Extract the [x, y] coordinate from the center of the cell holding the provided text.  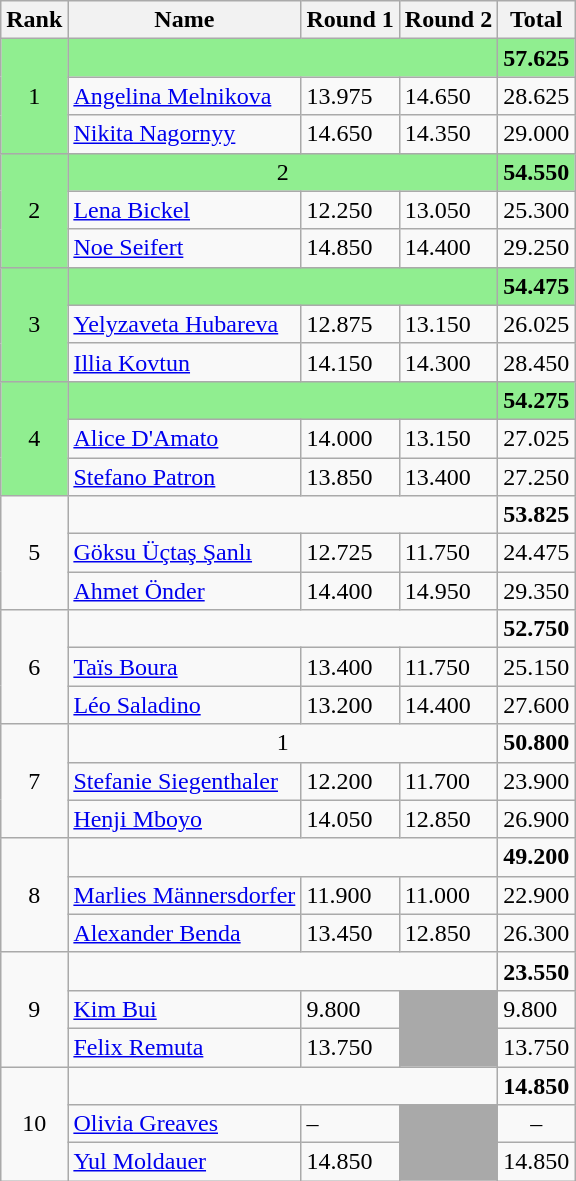
12.250 [350, 210]
27.250 [536, 477]
Stefano Patron [184, 477]
53.825 [536, 515]
27.600 [536, 705]
Stefanie Siegenthaler [184, 781]
54.550 [536, 172]
29.250 [536, 248]
25.300 [536, 210]
22.900 [536, 895]
7 [34, 781]
Yelyzaveta Hubareva [184, 324]
Marlies Männersdorfer [184, 895]
28.625 [536, 96]
Léo Saladino [184, 705]
Total [536, 20]
12.725 [350, 553]
Alice D'Amato [184, 438]
29.350 [536, 591]
Name [184, 20]
26.300 [536, 933]
52.750 [536, 629]
49.200 [536, 857]
14.150 [350, 362]
Round 2 [448, 20]
11.700 [448, 781]
13.850 [350, 477]
6 [34, 667]
9 [34, 1009]
Olivia Greaves [184, 1124]
25.150 [536, 667]
26.025 [536, 324]
29.000 [536, 134]
Felix Remuta [184, 1047]
13.200 [350, 705]
27.025 [536, 438]
23.550 [536, 971]
8 [34, 895]
54.275 [536, 400]
28.450 [536, 362]
Illia Kovtun [184, 362]
14.000 [350, 438]
Angelina Melnikova [184, 96]
24.475 [536, 553]
13.975 [350, 96]
5 [34, 553]
14.950 [448, 591]
26.900 [536, 819]
Kim Bui [184, 1009]
3 [34, 324]
10 [34, 1123]
Round 1 [350, 20]
Taïs Boura [184, 667]
57.625 [536, 58]
11.900 [350, 895]
14.350 [448, 134]
4 [34, 438]
23.900 [536, 781]
Göksu Üçtaş Şanlı [184, 553]
14.300 [448, 362]
13.050 [448, 210]
50.800 [536, 743]
13.450 [350, 933]
Alexander Benda [184, 933]
14.050 [350, 819]
Ahmet Önder [184, 591]
11.000 [448, 895]
Rank [34, 20]
12.875 [350, 324]
12.200 [350, 781]
Henji Mboyo [184, 819]
Noe Seifert [184, 248]
Lena Bickel [184, 210]
54.475 [536, 286]
Yul Moldauer [184, 1162]
Nikita Nagornyy [184, 134]
